For the text-containing cell, return its midpoint in [x, y] coordinate format. 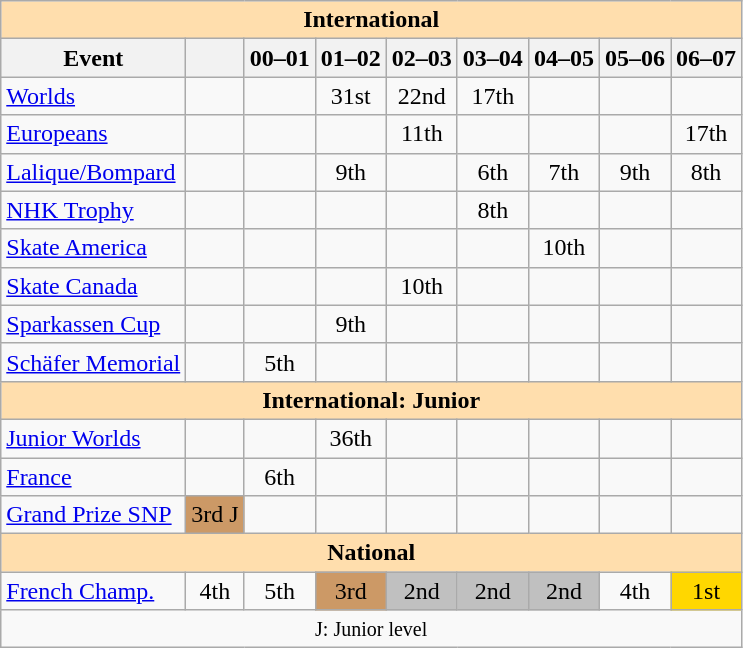
Junior Worlds [94, 438]
03–04 [492, 58]
Schäfer Memorial [94, 362]
3rd J [215, 515]
1st [706, 591]
France [94, 477]
J: Junior level [372, 629]
36th [350, 438]
French Champ. [94, 591]
Worlds [94, 96]
National [372, 553]
Lalique/Bompard [94, 172]
Europeans [94, 134]
7th [564, 172]
International [372, 20]
31st [350, 96]
Skate Canada [94, 286]
01–02 [350, 58]
06–07 [706, 58]
11th [422, 134]
02–03 [422, 58]
NHK Trophy [94, 210]
Skate America [94, 248]
04–05 [564, 58]
Event [94, 58]
Grand Prize SNP [94, 515]
00–01 [280, 58]
05–06 [634, 58]
Sparkassen Cup [94, 324]
22nd [422, 96]
3rd [350, 591]
International: Junior [372, 400]
